Capture the cell that displays the provided text and extract its [x, y] central coordinate. 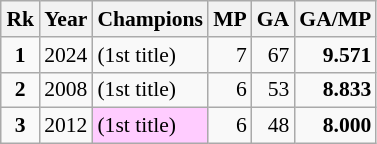
2012 [66, 126]
67 [274, 55]
1 [20, 55]
GA [274, 19]
7 [230, 55]
48 [274, 126]
Champions [150, 19]
3 [20, 126]
2008 [66, 90]
Year [66, 19]
GA/MP [335, 19]
8.833 [335, 90]
9.571 [335, 55]
MP [230, 19]
Rk [20, 19]
2 [20, 90]
2024 [66, 55]
53 [274, 90]
8.000 [335, 126]
